Output the (X, Y) coordinate of the center of the cell containing the given text.  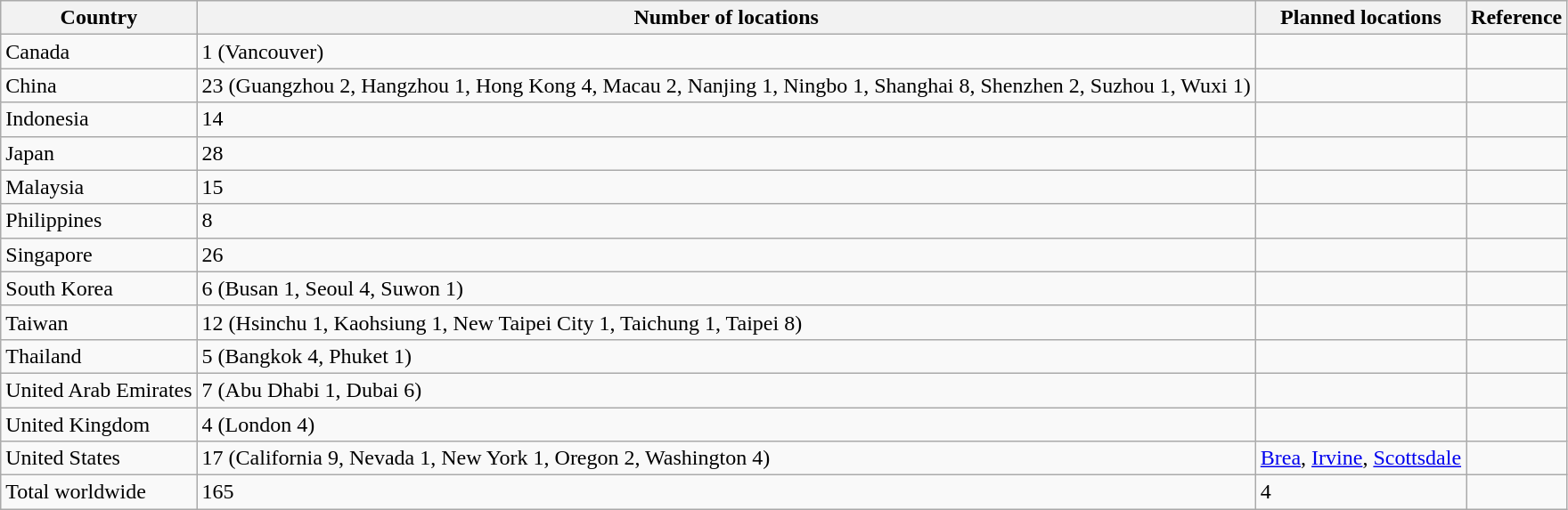
Canada (99, 52)
Singapore (99, 255)
Total worldwide (99, 492)
8 (726, 221)
Japan (99, 153)
Thailand (99, 356)
17 (California 9, Nevada 1, New York 1, Oregon 2, Washington 4) (726, 458)
15 (726, 187)
6 (Busan 1, Seoul 4, Suwon 1) (726, 288)
28 (726, 153)
14 (726, 119)
Brea, Irvine, Scottsdale (1360, 458)
Reference (1516, 18)
4 (1360, 492)
Planned locations (1360, 18)
China (99, 85)
12 (Hsinchu 1, Kaohsiung 1, New Taipei City 1, Taichung 1, Taipei 8) (726, 322)
Indonesia (99, 119)
Philippines (99, 221)
1 (Vancouver) (726, 52)
23 (Guangzhou 2, Hangzhou 1, Hong Kong 4, Macau 2, Nanjing 1, Ningbo 1, Shanghai 8, Shenzhen 2, Suzhou 1, Wuxi 1) (726, 85)
United Arab Emirates (99, 390)
5 (Bangkok 4, Phuket 1) (726, 356)
26 (726, 255)
4 (London 4) (726, 425)
165 (726, 492)
United Kingdom (99, 425)
7 (Abu Dhabi 1, Dubai 6) (726, 390)
Number of locations (726, 18)
United States (99, 458)
Malaysia (99, 187)
Country (99, 18)
Taiwan (99, 322)
South Korea (99, 288)
